Detect which cell encompasses the target text, then output its (X, Y) center coordinate. 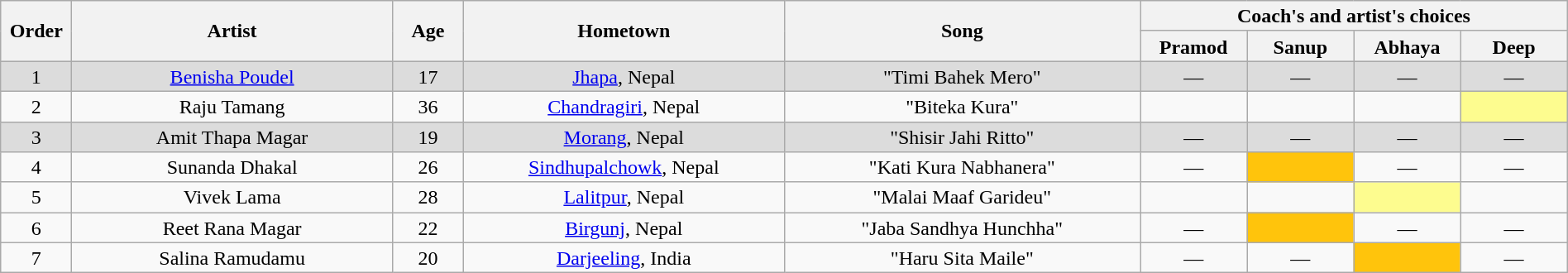
Artist (232, 31)
Raju Tamang (232, 106)
1 (36, 76)
Song (963, 31)
36 (428, 106)
Abhaya (1408, 46)
Age (428, 31)
Birgunj, Nepal (624, 228)
Sanup (1300, 46)
Darjeeling, India (624, 258)
2 (36, 106)
5 (36, 197)
"Shisir Jahi Ritto" (963, 137)
20 (428, 258)
Jhapa, Nepal (624, 76)
Lalitpur, Nepal (624, 197)
"Timi Bahek Mero" (963, 76)
Hometown (624, 31)
28 (428, 197)
"Biteka Kura" (963, 106)
"Malai Maaf Garideu" (963, 197)
Pramod (1194, 46)
"Haru Sita Maile" (963, 258)
"Kati Kura Nabhanera" (963, 167)
7 (36, 258)
22 (428, 228)
"Jaba Sandhya Hunchha" (963, 228)
Reet Rana Magar (232, 228)
6 (36, 228)
19 (428, 137)
Deep (1513, 46)
26 (428, 167)
Amit Thapa Magar (232, 137)
3 (36, 137)
Sindhupalchowk, Nepal (624, 167)
17 (428, 76)
Order (36, 31)
Sunanda Dhakal (232, 167)
Coach's and artist's choices (1355, 17)
Chandragiri, Nepal (624, 106)
Morang, Nepal (624, 137)
Salina Ramudamu (232, 258)
Vivek Lama (232, 197)
4 (36, 167)
Benisha Poudel (232, 76)
